Scan for the cell matching the given text and deliver its [x, y] coordinate at center. 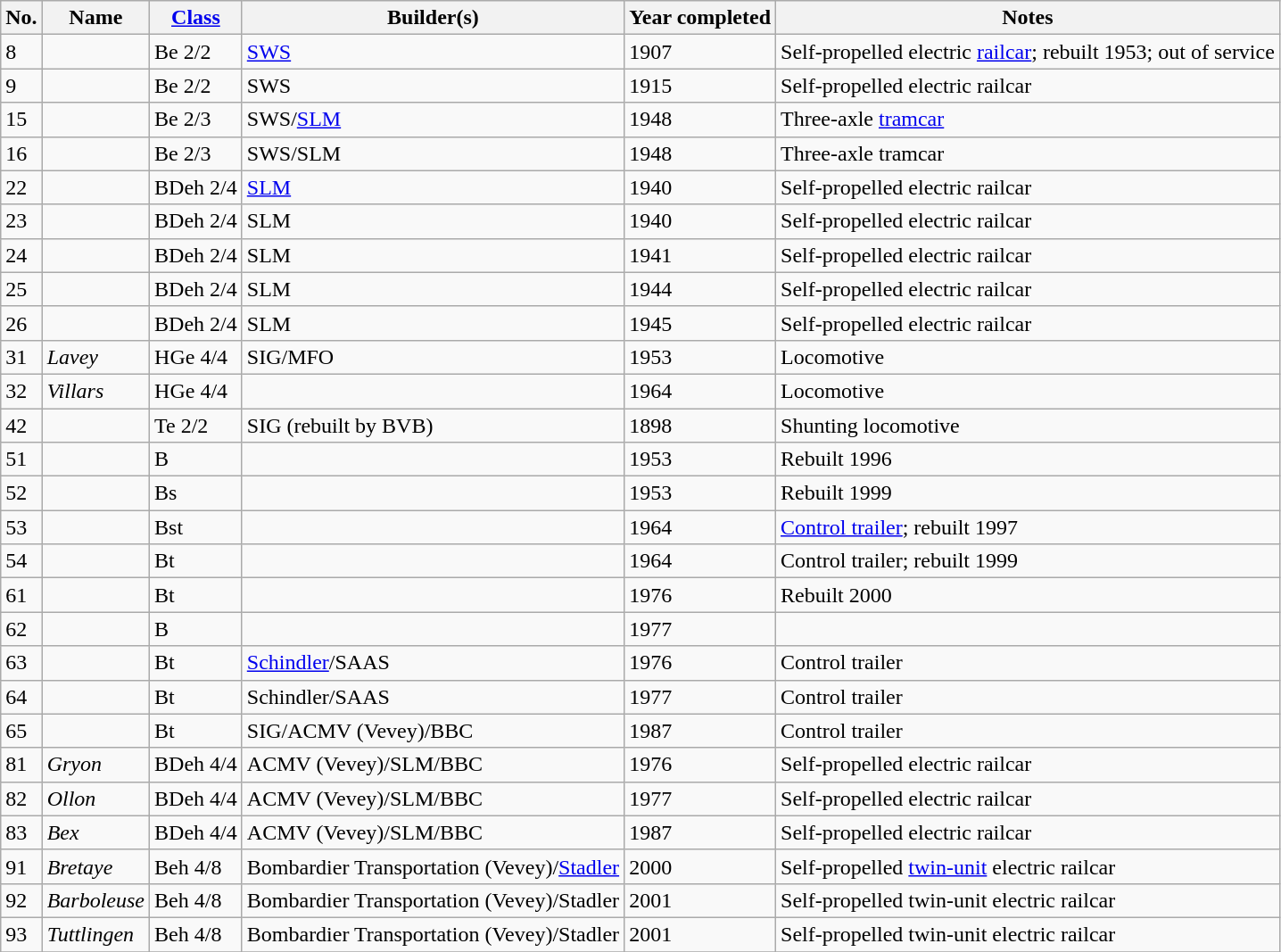
Rebuilt 2000 [1028, 595]
9 [21, 86]
91 [21, 866]
1907 [700, 52]
2000 [700, 866]
16 [21, 153]
Rebuilt 1996 [1028, 459]
24 [21, 255]
1944 [700, 289]
Bretaye [95, 866]
65 [21, 731]
26 [21, 323]
Builder(s) [433, 18]
8 [21, 52]
51 [21, 459]
Tuttlingen [95, 934]
Te 2/2 [196, 426]
Villars [95, 391]
Lavey [95, 357]
81 [21, 765]
42 [21, 426]
31 [21, 357]
Control trailer; rebuilt 1997 [1028, 527]
Gryon [95, 765]
15 [21, 120]
1941 [700, 255]
62 [21, 629]
63 [21, 663]
52 [21, 493]
SIG/MFO [433, 357]
Year completed [700, 18]
Class [196, 18]
No. [21, 18]
Bst [196, 527]
Self-propelled electric railcar; rebuilt 1953; out of service [1028, 52]
1898 [700, 426]
64 [21, 697]
Ollon [95, 799]
Shunting locomotive [1028, 426]
23 [21, 221]
61 [21, 595]
Control trailer; rebuilt 1999 [1028, 561]
92 [21, 900]
Barboleuse [95, 900]
Bs [196, 493]
SIG (rebuilt by BVB) [433, 426]
93 [21, 934]
Name [95, 18]
82 [21, 799]
32 [21, 391]
54 [21, 561]
1915 [700, 86]
1945 [700, 323]
83 [21, 832]
25 [21, 289]
53 [21, 527]
Bex [95, 832]
22 [21, 187]
SIG/ACMV (Vevey)/BBC [433, 731]
Rebuilt 1999 [1028, 493]
Notes [1028, 18]
